Search for the cell housing the specified text and yield its (x, y) center coordinate. 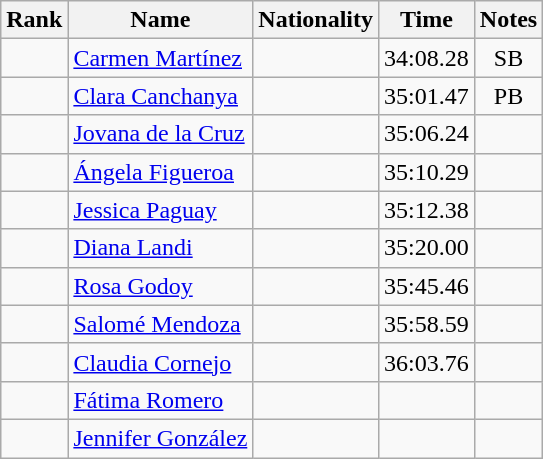
35:20.00 (427, 248)
Time (427, 20)
SB (508, 58)
Fátima Romero (160, 400)
35:58.59 (427, 324)
35:45.46 (427, 286)
Ángela Figueroa (160, 172)
Salomé Mendoza (160, 324)
35:06.24 (427, 134)
PB (508, 96)
Name (160, 20)
Jessica Paguay (160, 210)
Carmen Martínez (160, 58)
Jovana de la Cruz (160, 134)
35:10.29 (427, 172)
35:12.38 (427, 210)
Rosa Godoy (160, 286)
Nationality (316, 20)
Jennifer González (160, 438)
35:01.47 (427, 96)
36:03.76 (427, 362)
Diana Landi (160, 248)
34:08.28 (427, 58)
Notes (508, 20)
Rank (34, 20)
Clara Canchanya (160, 96)
Claudia Cornejo (160, 362)
